Provide the [x, y] coordinate of the cell's center where the given text is located.  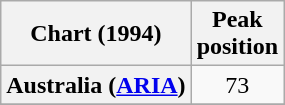
Chart (1994) [96, 34]
Australia (ARIA) [96, 85]
73 [237, 85]
Peakposition [237, 34]
